Capture the cell that displays the provided text and extract its (X, Y) central coordinate. 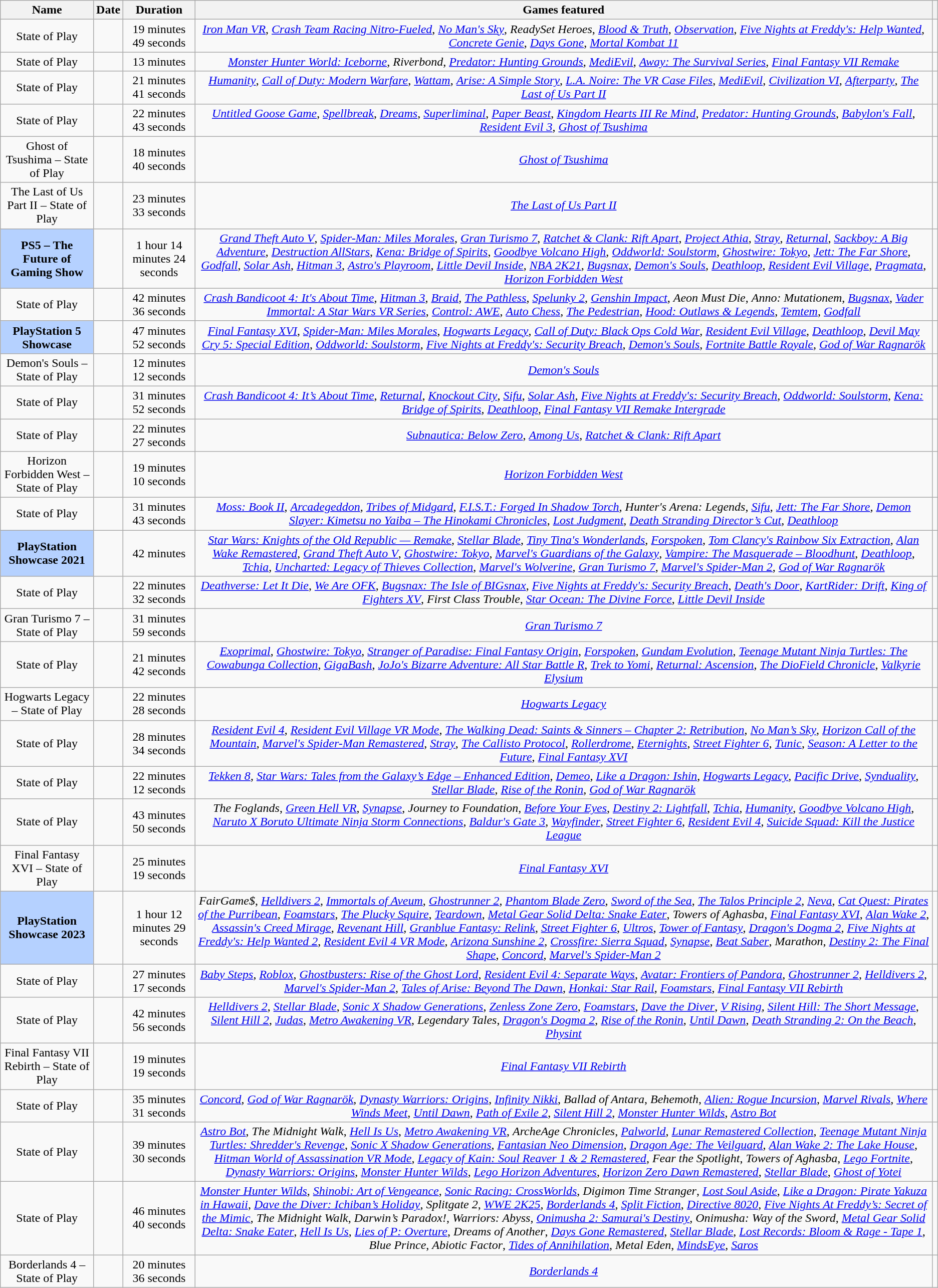
42 minutes (159, 553)
23 minutes 33 seconds (159, 205)
31 minutes 59 seconds (159, 625)
Horizon Forbidden West – State of Play (47, 475)
19 minutes 19 seconds (159, 1066)
The Last of Us Part II (563, 205)
Subnautica: Below Zero, Among Us, Ratchet & Clank: Rift Apart (563, 435)
1 hour 14 minutes 24 seconds (159, 259)
Hogwarts Legacy (563, 704)
Final Fantasy VII Rebirth – State of Play (47, 1066)
Ghost of Tsushima – State of Play (47, 159)
13 minutes (159, 62)
The Last of Us Part II – State of Play (47, 205)
Gran Turismo 7 – State of Play (47, 625)
19 minutes 10 seconds (159, 475)
PlayStation Showcase 2023 (47, 928)
35 minutes 31 seconds (159, 1106)
Date (108, 10)
Demon's Souls – State of Play (47, 370)
25 minutes 19 seconds (159, 868)
Final Fantasy VII Rebirth (563, 1066)
Borderlands 4 – State of Play (47, 1271)
Hogwarts Legacy – State of Play (47, 704)
Ghost of Tsushima (563, 159)
31 minutes 52 seconds (159, 402)
20 minutes 36 seconds (159, 1271)
22 minutes 28 seconds (159, 704)
Final Fantasy XVI (563, 868)
1 hour 12 minutes 29 seconds (159, 928)
28 minutes 34 seconds (159, 743)
Final Fantasy XVI – State of Play (47, 868)
Gran Turismo 7 (563, 625)
19 minutes 49 seconds (159, 36)
Name (47, 10)
43 minutes 50 seconds (159, 822)
42 minutes 36 seconds (159, 305)
22 minutes 32 seconds (159, 592)
21 minutes 42 seconds (159, 665)
Monster Hunter World: Iceborne, Riverbond, Predator: Hunting Grounds, MediEvil, Away: The Survival Series, Final Fantasy VII Remake (563, 62)
21 minutes 41 seconds (159, 87)
Borderlands 4 (563, 1271)
18 minutes 40 seconds (159, 159)
22 minutes 27 seconds (159, 435)
Games featured (563, 10)
39 minutes 30 seconds (159, 1152)
27 minutes 17 seconds (159, 980)
Demon's Souls (563, 370)
PlayStation 5 Showcase (47, 337)
PS5 – The Future of Gaming Show (47, 259)
22 minutes 12 seconds (159, 783)
Horizon Forbidden West (563, 475)
22 minutes 43 seconds (159, 120)
42 minutes 56 seconds (159, 1020)
Duration (159, 10)
PlayStation Showcase 2021 (47, 553)
47 minutes 52 seconds (159, 337)
46 minutes 40 seconds (159, 1218)
31 minutes 43 seconds (159, 514)
12 minutes 12 seconds (159, 370)
